Detect which cell encompasses the target text, then output its [X, Y] center coordinate. 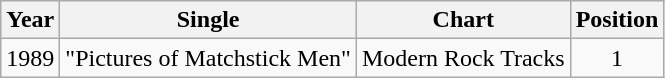
Position [617, 20]
1989 [30, 58]
Year [30, 20]
Chart [463, 20]
Modern Rock Tracks [463, 58]
Single [208, 20]
"Pictures of Matchstick Men" [208, 58]
1 [617, 58]
